Pinpoint the cell where the given text exists, returning its [X, Y] midpoint coordinate. 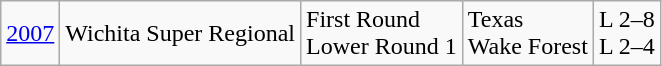
2007 [30, 34]
TexasWake Forest [528, 34]
L 2–8L 2–4 [626, 34]
Wichita Super Regional [180, 34]
First RoundLower Round 1 [382, 34]
